From the cell containing the given text, extract its center point as [x, y] coordinate. 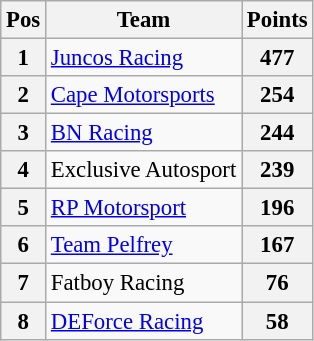
1 [24, 58]
Exclusive Autosport [144, 170]
5 [24, 208]
Pos [24, 20]
58 [278, 321]
Fatboy Racing [144, 283]
76 [278, 283]
167 [278, 245]
DEForce Racing [144, 321]
4 [24, 170]
254 [278, 95]
BN Racing [144, 133]
239 [278, 170]
477 [278, 58]
Team Pelfrey [144, 245]
Cape Motorsports [144, 95]
244 [278, 133]
Points [278, 20]
8 [24, 321]
196 [278, 208]
Team [144, 20]
2 [24, 95]
RP Motorsport [144, 208]
3 [24, 133]
Juncos Racing [144, 58]
6 [24, 245]
7 [24, 283]
